Capture the cell that displays the provided text and extract its (x, y) central coordinate. 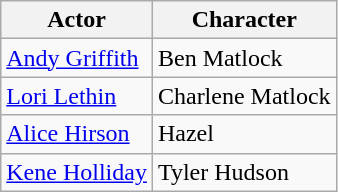
Actor (77, 20)
Character (244, 20)
Tyler Hudson (244, 172)
Andy Griffith (77, 58)
Kene Holliday (77, 172)
Lori Lethin (77, 96)
Alice Hirson (77, 134)
Ben Matlock (244, 58)
Charlene Matlock (244, 96)
Hazel (244, 134)
